For the text-containing cell, return its midpoint in (X, Y) coordinate format. 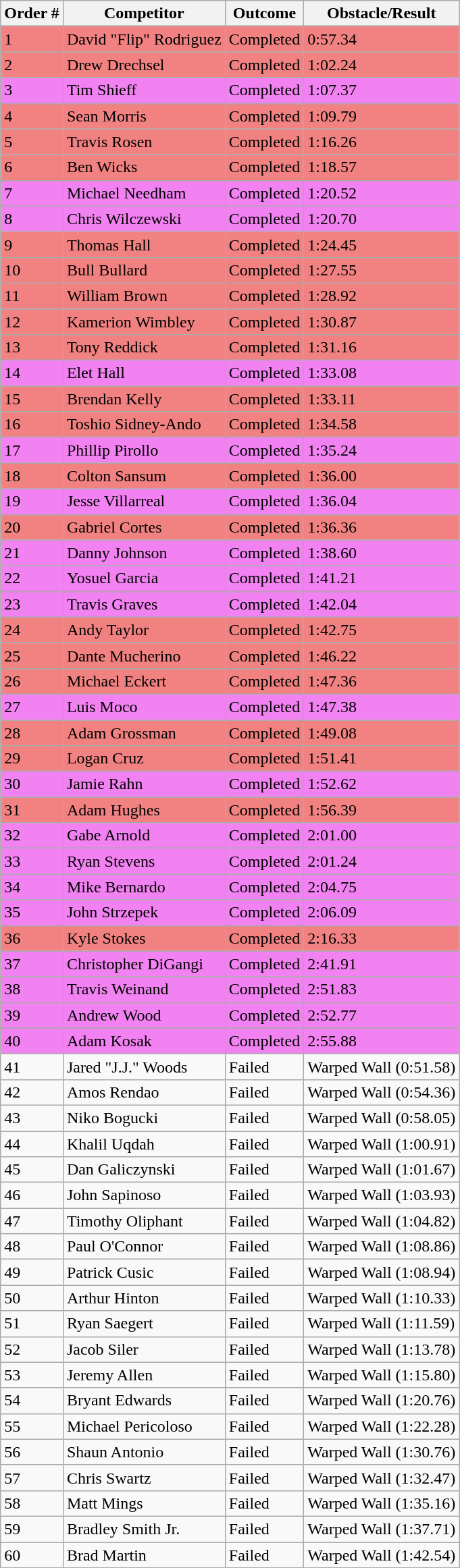
Bull Bullard (144, 270)
Warped Wall (1:11.59) (382, 1324)
Jeremy Allen (144, 1375)
2:16.33 (382, 938)
43 (32, 1118)
Brendan Kelly (144, 399)
10 (32, 270)
Niko Bogucki (144, 1118)
59 (32, 1529)
Gabriel Cortes (144, 527)
27 (32, 707)
24 (32, 630)
2:55.88 (382, 1041)
Order # (32, 13)
53 (32, 1375)
1:41.21 (382, 578)
2:01.24 (382, 861)
2:41.91 (382, 964)
30 (32, 784)
1:24.45 (382, 244)
1:07.37 (382, 90)
1:20.70 (382, 219)
Warped Wall (1:10.33) (382, 1298)
2:06.09 (382, 913)
Travis Weinand (144, 990)
Travis Rosen (144, 142)
4 (32, 116)
Luis Moco (144, 707)
57 (32, 1478)
William Brown (144, 296)
60 (32, 1555)
Warped Wall (1:22.28) (382, 1426)
16 (32, 425)
Patrick Cusic (144, 1272)
Jared "J.J." Woods (144, 1066)
3 (32, 90)
2:01.00 (382, 836)
52 (32, 1349)
John Strzepek (144, 913)
Obstacle/Result (382, 13)
Michael Needham (144, 193)
1:33.11 (382, 399)
49 (32, 1272)
Warped Wall (1:42.54) (382, 1555)
Warped Wall (1:08.94) (382, 1272)
Sean Morris (144, 116)
48 (32, 1247)
1:35.24 (382, 450)
Ryan Stevens (144, 861)
Timothy Oliphant (144, 1221)
51 (32, 1324)
Dante Mucherino (144, 655)
47 (32, 1221)
Chris Swartz (144, 1478)
Amos Rendao (144, 1092)
29 (32, 759)
42 (32, 1092)
2:52.77 (382, 1015)
7 (32, 193)
1:38.60 (382, 553)
18 (32, 476)
9 (32, 244)
1:09.79 (382, 116)
1:46.22 (382, 655)
Ryan Saegert (144, 1324)
1:36.00 (382, 476)
Warped Wall (1:04.82) (382, 1221)
25 (32, 655)
David "Flip" Rodriguez (144, 39)
1:33.08 (382, 373)
14 (32, 373)
Adam Kosak (144, 1041)
Paul O'Connor (144, 1247)
Thomas Hall (144, 244)
Yosuel Garcia (144, 578)
6 (32, 167)
Kamerion Wimbley (144, 322)
0:57.34 (382, 39)
Michael Pericoloso (144, 1426)
Shaun Antonio (144, 1452)
36 (32, 938)
46 (32, 1195)
54 (32, 1401)
23 (32, 604)
5 (32, 142)
35 (32, 913)
1 (32, 39)
20 (32, 527)
Colton Sansum (144, 476)
19 (32, 502)
2:51.83 (382, 990)
12 (32, 322)
Kyle Stokes (144, 938)
1:34.58 (382, 425)
Brad Martin (144, 1555)
Jamie Rahn (144, 784)
Drew Drechsel (144, 65)
1:47.36 (382, 681)
1:31.16 (382, 348)
1:49.08 (382, 732)
Warped Wall (1:32.47) (382, 1478)
Danny Johnson (144, 553)
28 (32, 732)
Warped Wall (1:37.71) (382, 1529)
Jesse Villarreal (144, 502)
Toshio Sidney-Ando (144, 425)
Arthur Hinton (144, 1298)
Warped Wall (1:30.76) (382, 1452)
Warped Wall (1:08.86) (382, 1247)
1:16.26 (382, 142)
Christopher DiGangi (144, 964)
Bradley Smith Jr. (144, 1529)
1:30.87 (382, 322)
Gabe Arnold (144, 836)
37 (32, 964)
Travis Graves (144, 604)
55 (32, 1426)
Warped Wall (1:13.78) (382, 1349)
1:42.75 (382, 630)
22 (32, 578)
11 (32, 296)
1:27.55 (382, 270)
Matt Mings (144, 1503)
1:36.36 (382, 527)
Chris Wilczewski (144, 219)
33 (32, 861)
Warped Wall (0:51.58) (382, 1066)
13 (32, 348)
21 (32, 553)
39 (32, 1015)
Warped Wall (1:15.80) (382, 1375)
Warped Wall (1:35.16) (382, 1503)
15 (32, 399)
Ben Wicks (144, 167)
1:28.92 (382, 296)
58 (32, 1503)
8 (32, 219)
Bryant Edwards (144, 1401)
1:52.62 (382, 784)
Warped Wall (1:01.67) (382, 1170)
Adam Grossman (144, 732)
Warped Wall (0:54.36) (382, 1092)
Phillip Pirollo (144, 450)
32 (32, 836)
John Sapinoso (144, 1195)
31 (32, 810)
Competitor (144, 13)
26 (32, 681)
1:47.38 (382, 707)
1:36.04 (382, 502)
Outcome (264, 13)
Adam Hughes (144, 810)
Andy Taylor (144, 630)
Warped Wall (1:20.76) (382, 1401)
1:18.57 (382, 167)
Tim Shieff (144, 90)
17 (32, 450)
1:42.04 (382, 604)
45 (32, 1170)
44 (32, 1144)
1:02.24 (382, 65)
Warped Wall (1:03.93) (382, 1195)
1:51.41 (382, 759)
Logan Cruz (144, 759)
1:20.52 (382, 193)
Jacob Siler (144, 1349)
Tony Reddick (144, 348)
41 (32, 1066)
34 (32, 887)
Khalil Uqdah (144, 1144)
Warped Wall (1:00.91) (382, 1144)
Andrew Wood (144, 1015)
2 (32, 65)
40 (32, 1041)
2:04.75 (382, 887)
1:56.39 (382, 810)
50 (32, 1298)
Michael Eckert (144, 681)
Dan Galiczynski (144, 1170)
Mike Bernardo (144, 887)
56 (32, 1452)
Warped Wall (0:58.05) (382, 1118)
38 (32, 990)
Elet Hall (144, 373)
